Locate the cell with the specified text and output its [X, Y] center coordinate. 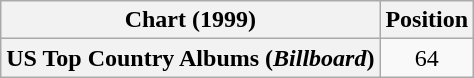
US Top Country Albums (Billboard) [190, 58]
64 [427, 58]
Position [427, 20]
Chart (1999) [190, 20]
